Search for the cell housing the specified text and yield its [X, Y] center coordinate. 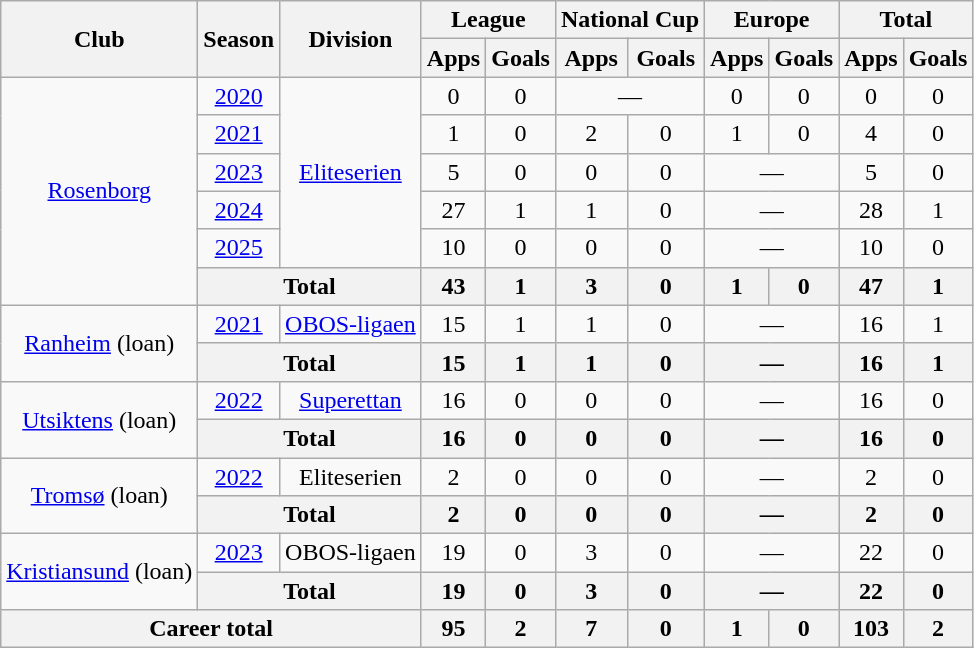
95 [453, 629]
National Cup [630, 20]
28 [871, 210]
Rosenborg [100, 191]
Tromsø (loan) [100, 496]
Division [351, 39]
43 [453, 286]
27 [453, 210]
2020 [239, 96]
Europe [772, 20]
7 [591, 629]
4 [871, 134]
103 [871, 629]
Club [100, 39]
Kristiansund (loan) [100, 572]
Season [239, 39]
Ranheim (loan) [100, 343]
2024 [239, 210]
Superettan [351, 400]
Career total [212, 629]
2025 [239, 248]
Utsiktens (loan) [100, 419]
League [488, 20]
47 [871, 286]
